Return [X, Y] of the center of cell containing provided text 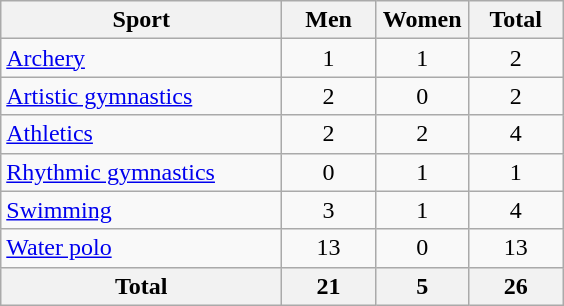
26 [516, 286]
21 [329, 286]
Water polo [142, 248]
Athletics [142, 134]
Men [329, 20]
3 [329, 210]
Swimming [142, 210]
5 [422, 286]
Rhythmic gymnastics [142, 172]
Artistic gymnastics [142, 96]
Sport [142, 20]
Women [422, 20]
Archery [142, 58]
